Extract the [X, Y] coordinate from the center of the cell holding the provided text.  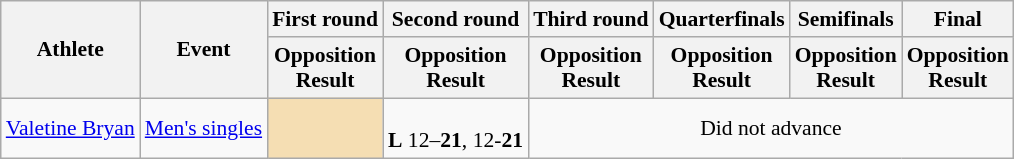
Final [958, 19]
L 12–21, 12-21 [456, 128]
Athlete [70, 50]
Did not advance [771, 128]
Semifinals [846, 19]
Valetine Bryan [70, 128]
Quarterfinals [722, 19]
Event [204, 50]
Men's singles [204, 128]
Third round [591, 19]
Second round [456, 19]
First round [325, 19]
